Extract the [x, y] coordinate from the center of the cell holding the provided text.  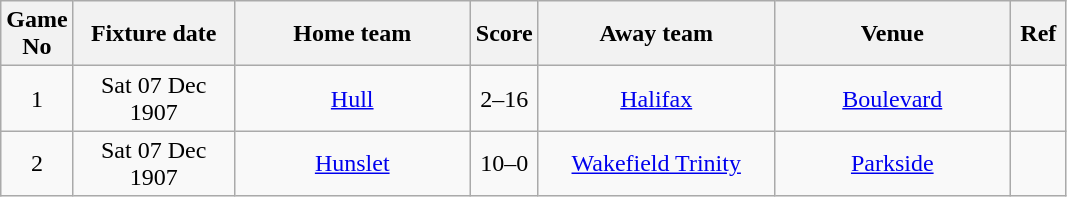
2–16 [504, 98]
Fixture date [154, 34]
Game No [37, 34]
Boulevard [892, 98]
Parkside [892, 164]
Ref [1038, 34]
Wakefield Trinity [656, 164]
Hunslet [352, 164]
Away team [656, 34]
Venue [892, 34]
Home team [352, 34]
Halifax [656, 98]
Hull [352, 98]
2 [37, 164]
10–0 [504, 164]
Score [504, 34]
1 [37, 98]
